Capture the cell that displays the provided text and extract its (x, y) central coordinate. 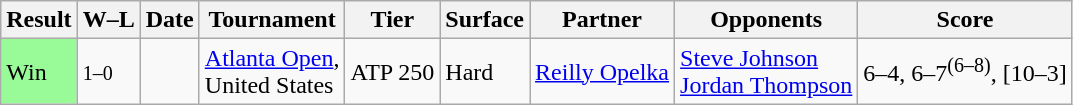
Result (39, 20)
Atlanta Open, United States (272, 72)
Partner (602, 20)
W–L (108, 20)
Opponents (766, 20)
Score (965, 20)
Hard (485, 72)
Tournament (272, 20)
ATP 250 (392, 72)
6–4, 6–7(6–8), [10–3] (965, 72)
Surface (485, 20)
Win (39, 72)
Steve Johnson Jordan Thompson (766, 72)
Date (170, 20)
1–0 (108, 72)
Tier (392, 20)
Reilly Opelka (602, 72)
